Detect which cell encompasses the target text, then output its (X, Y) center coordinate. 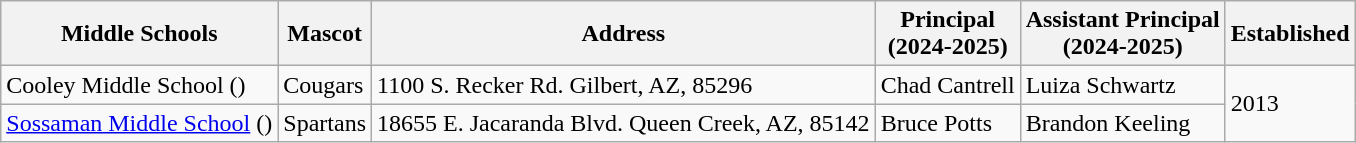
Principal (2024-2025) (948, 34)
Spartans (325, 123)
Mascot (325, 34)
Sossaman Middle School () (140, 123)
Brandon Keeling (1122, 123)
Established (1290, 34)
Chad Cantrell (948, 85)
Address (624, 34)
Luiza Schwartz (1122, 85)
Bruce Potts (948, 123)
18655 E. Jacaranda Blvd. Queen Creek, AZ, 85142 (624, 123)
2013 (1290, 104)
Assistant Principal (2024-2025) (1122, 34)
Cooley Middle School () (140, 85)
Middle Schools (140, 34)
1100 S. Recker Rd. Gilbert, AZ, 85296 (624, 85)
Cougars (325, 85)
